Return the (x, y) coordinate for the center point of the cell that contains the specified text.  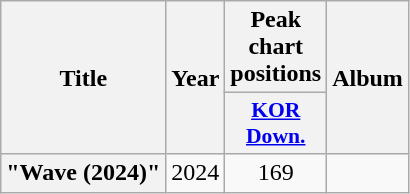
Title (84, 78)
Year (196, 78)
2024 (196, 173)
Album (368, 78)
"Wave (2024)" (84, 173)
KOR Down. (276, 124)
169 (276, 173)
Peak chart positions (276, 47)
